Find where the given text appears and provide that cell's center as (X, Y) coordinate. 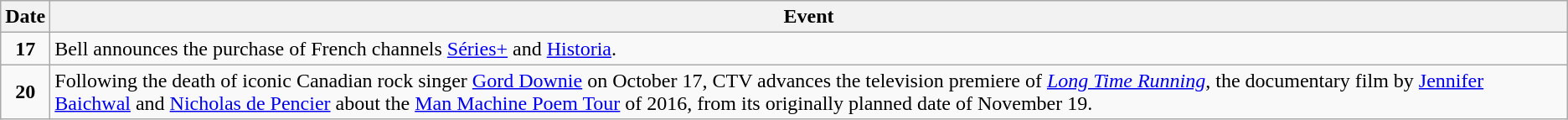
20 (25, 92)
Date (25, 17)
Event (809, 17)
17 (25, 49)
Bell announces the purchase of French channels Séries+ and Historia. (809, 49)
